Determine the [x, y] coordinate at the center of the cell enclosing the given text.  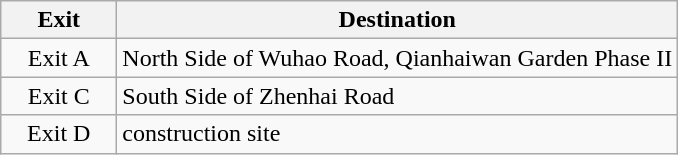
construction site [398, 134]
North Side of Wuhao Road, Qianhaiwan Garden Phase II [398, 58]
Exit A [59, 58]
Exit C [59, 96]
Destination [398, 20]
Exit D [59, 134]
South Side of Zhenhai Road [398, 96]
Exit [59, 20]
